Find where the given text appears and provide that cell's center as [x, y] coordinate. 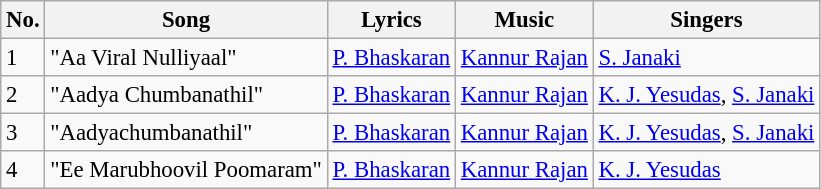
4 [23, 170]
Song [186, 20]
No. [23, 20]
Singers [706, 20]
3 [23, 133]
"Aadya Chumbanathil" [186, 95]
2 [23, 95]
"Aa Viral Nulliyaal" [186, 58]
S. Janaki [706, 58]
"Ee Marubhoovil Poomaram" [186, 170]
Music [524, 20]
1 [23, 58]
K. J. Yesudas [706, 170]
"Aadyachumbanathil" [186, 133]
Lyrics [391, 20]
